Locate the cell with the specified text and output its (X, Y) center coordinate. 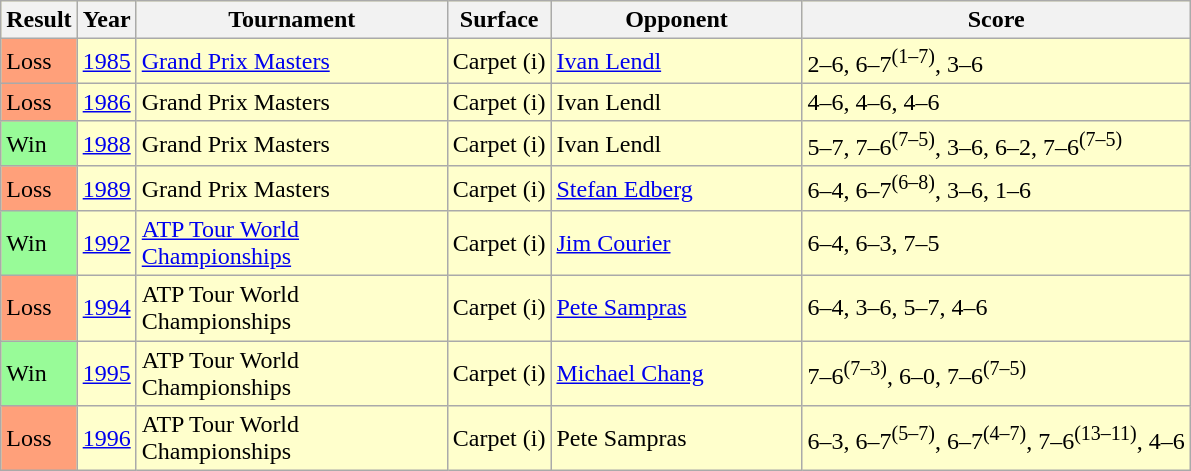
1988 (106, 144)
Michael Chang (676, 374)
1986 (106, 102)
Opponent (676, 20)
6–4, 6–7(6–8), 3–6, 1–6 (996, 188)
1989 (106, 188)
Stefan Edberg (676, 188)
1994 (106, 308)
6–4, 6–3, 7–5 (996, 244)
Result (39, 20)
1985 (106, 62)
7–6(7–3), 6–0, 7–6(7–5) (996, 374)
2–6, 6–7(1–7), 3–6 (996, 62)
Year (106, 20)
1996 (106, 438)
Surface (499, 20)
1992 (106, 244)
5–7, 7–6(7–5), 3–6, 6–2, 7–6(7–5) (996, 144)
6–3, 6–7(5–7), 6–7(4–7), 7–6(13–11), 4–6 (996, 438)
Score (996, 20)
6–4, 3–6, 5–7, 4–6 (996, 308)
4–6, 4–6, 4–6 (996, 102)
1995 (106, 374)
Tournament (292, 20)
Jim Courier (676, 244)
